Pinpoint the cell where the given text exists, returning its (X, Y) midpoint coordinate. 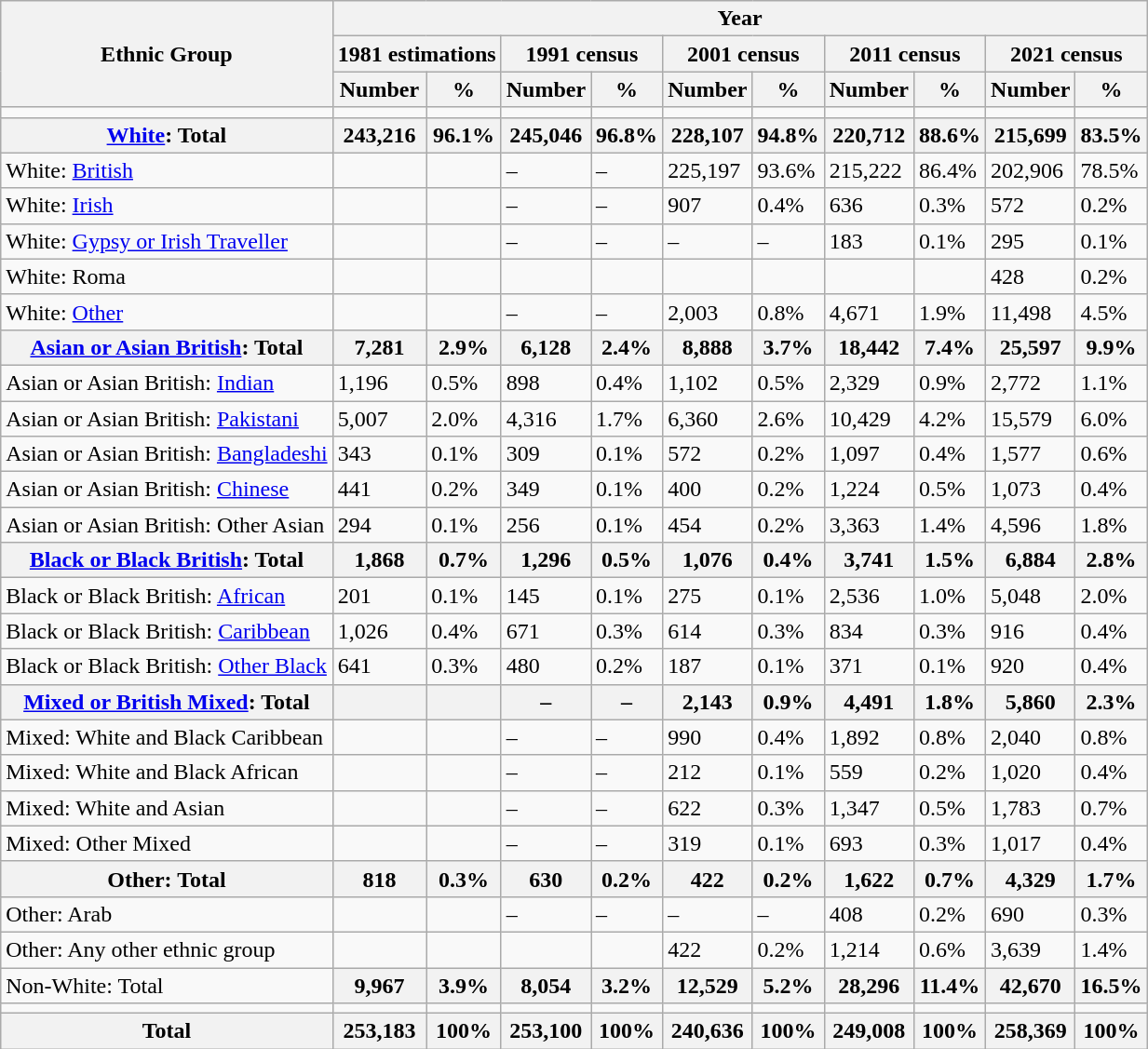
690 (1031, 914)
2011 census (905, 54)
Black or Black British: Caribbean (167, 631)
215,699 (1031, 135)
Total (167, 1031)
1,020 (1031, 773)
Asian or Asian British: Chinese (167, 490)
2.8% (1112, 560)
916 (1031, 631)
7,281 (380, 347)
1,102 (708, 383)
1,076 (708, 560)
4,316 (546, 418)
Mixed: Other Mixed (167, 843)
8,888 (708, 347)
Asian or Asian British: Other Asian (167, 525)
White: Roma (167, 276)
1,097 (869, 454)
Black or Black British: Other Black (167, 666)
1.9% (950, 312)
White: Irish (167, 206)
898 (546, 383)
349 (546, 490)
258,369 (1031, 1031)
6,360 (708, 418)
16.5% (1112, 986)
25,597 (1031, 347)
371 (869, 666)
Asian or Asian British: Indian (167, 383)
1,026 (380, 631)
4.2% (950, 418)
671 (546, 631)
6,128 (546, 347)
1,783 (1031, 808)
5,860 (1031, 702)
1,892 (869, 737)
2001 census (743, 54)
428 (1031, 276)
319 (708, 843)
1,347 (869, 808)
253,183 (380, 1031)
622 (708, 808)
1,214 (869, 949)
294 (380, 525)
454 (708, 525)
28,296 (869, 986)
11,498 (1031, 312)
253,100 (546, 1031)
10,429 (869, 418)
228,107 (708, 135)
1,073 (1031, 490)
1,224 (869, 490)
243,216 (380, 135)
Black or Black British: Total (167, 560)
245,046 (546, 135)
1,196 (380, 383)
6,884 (1031, 560)
3,363 (869, 525)
Black or Black British: African (167, 596)
920 (1031, 666)
441 (380, 490)
309 (546, 454)
201 (380, 596)
3.9% (464, 986)
Mixed or British Mixed: Total (167, 702)
Ethnic Group (167, 54)
4,596 (1031, 525)
818 (380, 879)
693 (869, 843)
1.0% (950, 596)
5.2% (788, 986)
990 (708, 737)
1981 estimations (417, 54)
4,329 (1031, 879)
18,442 (869, 347)
96.8% (628, 135)
White: Gypsy or Irish Traveller (167, 241)
4,671 (869, 312)
480 (546, 666)
240,636 (708, 1031)
225,197 (708, 170)
1,868 (380, 560)
White: Other (167, 312)
Mixed: White and Asian (167, 808)
15,579 (1031, 418)
907 (708, 206)
256 (546, 525)
5,007 (380, 418)
5,048 (1031, 596)
400 (708, 490)
145 (546, 596)
White: British (167, 170)
1,017 (1031, 843)
2,536 (869, 596)
Asian or Asian British: Total (167, 347)
2.9% (464, 347)
93.6% (788, 170)
3.7% (788, 347)
183 (869, 241)
215,222 (869, 170)
2021 census (1067, 54)
834 (869, 631)
2,040 (1031, 737)
559 (869, 773)
1,577 (1031, 454)
86.4% (950, 170)
343 (380, 454)
3.2% (628, 986)
1.5% (950, 560)
2,143 (708, 702)
275 (708, 596)
7.4% (950, 347)
4.5% (1112, 312)
220,712 (869, 135)
3,741 (869, 560)
614 (708, 631)
12,529 (708, 986)
2,772 (1031, 383)
2.3% (1112, 702)
636 (869, 206)
8,054 (546, 986)
96.1% (464, 135)
83.5% (1112, 135)
94.8% (788, 135)
1991 census (581, 54)
Mixed: White and Black Caribbean (167, 737)
11.4% (950, 986)
295 (1031, 241)
408 (869, 914)
2,329 (869, 383)
Asian or Asian British: Bangladeshi (167, 454)
3,639 (1031, 949)
187 (708, 666)
641 (380, 666)
1,622 (869, 879)
212 (708, 773)
Other: Any other ethnic group (167, 949)
78.5% (1112, 170)
6.0% (1112, 418)
88.6% (950, 135)
Year (739, 19)
Asian or Asian British: Pakistani (167, 418)
Other: Arab (167, 914)
4,491 (869, 702)
2.4% (628, 347)
Other: Total (167, 879)
Mixed: White and Black African (167, 773)
1.1% (1112, 383)
9.9% (1112, 347)
202,906 (1031, 170)
630 (546, 879)
9,967 (380, 986)
2.6% (788, 418)
42,670 (1031, 986)
Non-White: Total (167, 986)
1,296 (546, 560)
2,003 (708, 312)
White: Total (167, 135)
249,008 (869, 1031)
